Identify which cell holds the provided text, then report its [X, Y] central coordinate. 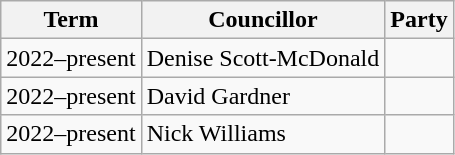
David Gardner [263, 96]
Party [419, 20]
Term [71, 20]
Councillor [263, 20]
Denise Scott-McDonald [263, 58]
Nick Williams [263, 134]
